Find where the given text appears and provide that cell's center as [X, Y] coordinate. 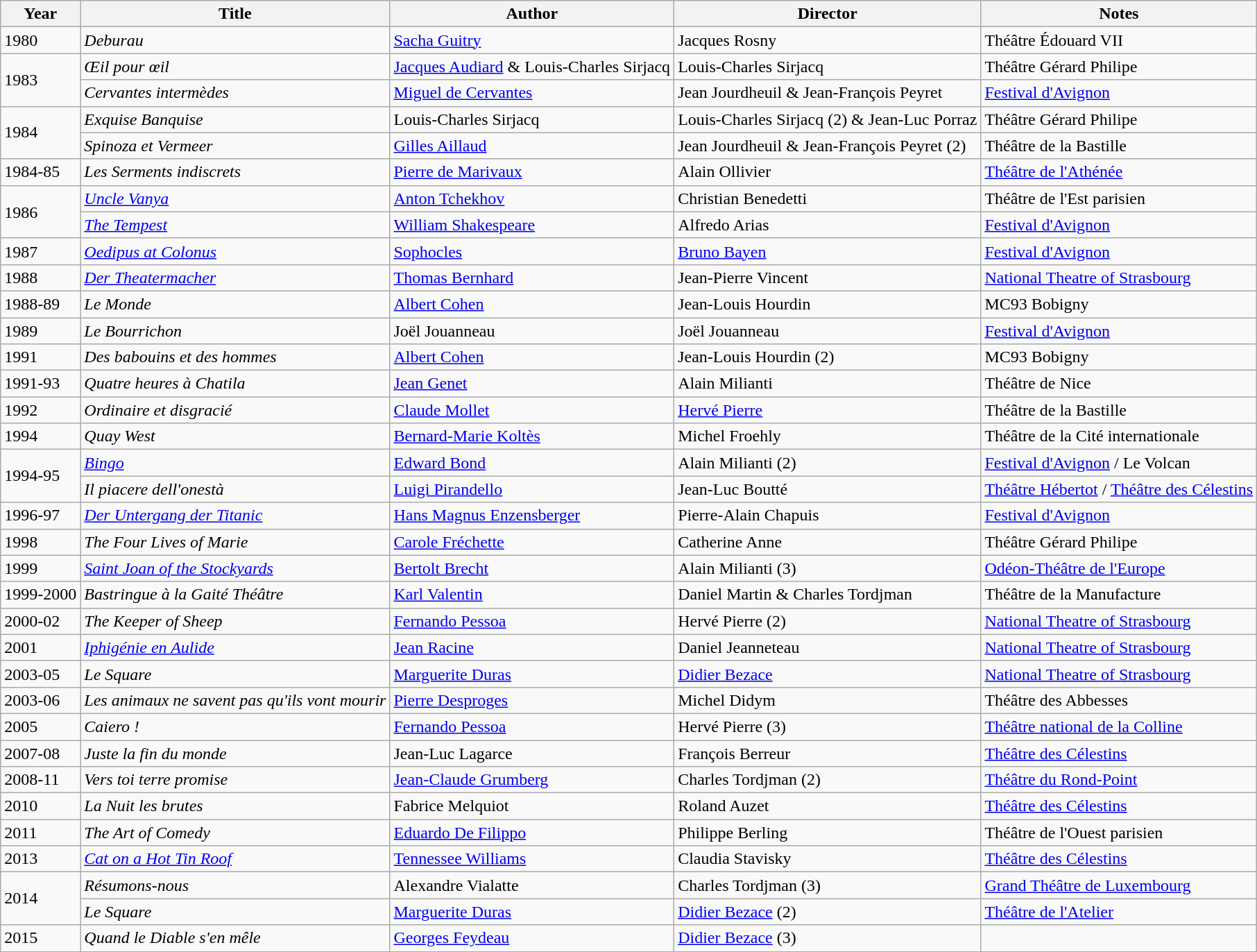
Carole Fréchette [532, 542]
Didier Bezace (3) [828, 938]
2001 [40, 647]
Title [235, 14]
Sacha Guitry [532, 40]
Grand Théâtre de Luxembourg [1119, 885]
Jacques Rosny [828, 40]
1986 [40, 212]
Jean-Luc Lagarce [532, 753]
1988-89 [40, 304]
Uncle Vanya [235, 198]
2005 [40, 726]
Le Monde [235, 304]
Odéon-Théâtre de l'Europe [1119, 568]
Festival d'Avignon / Le Volcan [1119, 463]
1994 [40, 436]
Saint Joan of the Stockyards [235, 568]
Exquise Banquise [235, 119]
Christian Benedetti [828, 198]
Quand le Diable s'en mêle [235, 938]
Alfredo Arias [828, 225]
Gilles Aillaud [532, 146]
Jean Genet [532, 384]
Théâtre national de la Colline [1119, 726]
Michel Froehly [828, 436]
Miguel de Cervantes [532, 93]
Œil pour œil [235, 67]
Didier Bezace [828, 674]
Bertolt Brecht [532, 568]
The Art of Comedy [235, 833]
Hans Magnus Enzensberger [532, 516]
Claude Mollet [532, 410]
1999 [40, 568]
2008-11 [40, 780]
The Four Lives of Marie [235, 542]
Notes [1119, 14]
Théâtre de Nice [1119, 384]
Author [532, 14]
Edward Bond [532, 463]
Jean Jourdheuil & Jean-François Peyret (2) [828, 146]
1983 [40, 80]
Daniel Jeanneteau [828, 647]
Théâtre de l'Atelier [1119, 912]
Théâtre de la Cité internationale [1119, 436]
Théâtre de l'Est parisien [1119, 198]
1987 [40, 251]
Karl Valentin [532, 595]
Jean-Louis Hourdin [828, 304]
Deburau [235, 40]
Fabrice Melquiot [532, 806]
Louis-Charles Sirjacq (2) & Jean-Luc Porraz [828, 119]
La Nuit les brutes [235, 806]
1994-95 [40, 476]
Alain Milianti [828, 384]
Jean-Pierre Vincent [828, 278]
Caiero ! [235, 726]
2013 [40, 859]
2003-06 [40, 700]
2014 [40, 899]
1988 [40, 278]
1998 [40, 542]
François Berreur [828, 753]
Juste la fin du monde [235, 753]
Oedipus at Colonus [235, 251]
Le Bourrichon [235, 331]
Cervantes intermèdes [235, 93]
Théâtre de l'Athénée [1119, 172]
Spinoza et Vermeer [235, 146]
Thomas Bernhard [532, 278]
Cat on a Hot Tin Roof [235, 859]
Hervé Pierre (2) [828, 621]
Bruno Bayen [828, 251]
Anton Tchekhov [532, 198]
Pierre de Marivaux [532, 172]
Year [40, 14]
Director [828, 14]
2010 [40, 806]
1991-93 [40, 384]
Alain Milianti (2) [828, 463]
Didier Bezace (2) [828, 912]
Théâtre de la Manufacture [1119, 595]
Georges Feydeau [532, 938]
Tennessee Williams [532, 859]
Roland Auzet [828, 806]
Hervé Pierre (3) [828, 726]
Charles Tordjman (2) [828, 780]
Les animaux ne savent pas qu'ils vont mourir [235, 700]
2000-02 [40, 621]
The Tempest [235, 225]
Luigi Pirandello [532, 489]
2015 [40, 938]
Catherine Anne [828, 542]
Théâtre Édouard VII [1119, 40]
The Keeper of Sheep [235, 621]
1984 [40, 133]
Théâtre du Rond-Point [1119, 780]
Philippe Berling [828, 833]
Jean Jourdheuil & Jean-François Peyret [828, 93]
Alexandre Vialatte [532, 885]
Der Untergang der Titanic [235, 516]
Jean Racine [532, 647]
William Shakespeare [532, 225]
Jean-Luc Boutté [828, 489]
2003-05 [40, 674]
1991 [40, 357]
Der Theatermacher [235, 278]
Eduardo De Filippo [532, 833]
Bastringue à la Gaité Théâtre [235, 595]
2007-08 [40, 753]
Daniel Martin & Charles Tordjman [828, 595]
Claudia Stavisky [828, 859]
2011 [40, 833]
Jean-Louis Hourdin (2) [828, 357]
Iphigénie en Aulide [235, 647]
Hervé Pierre [828, 410]
Jacques Audiard & Louis-Charles Sirjacq [532, 67]
1992 [40, 410]
Vers toi terre promise [235, 780]
Pierre-Alain Chapuis [828, 516]
Ordinaire et disgracié [235, 410]
Bernard-Marie Koltès [532, 436]
Des babouins et des hommes [235, 357]
1980 [40, 40]
Quatre heures à Chatila [235, 384]
Il piacere dell'onestà [235, 489]
Jean-Claude Grumberg [532, 780]
1996-97 [40, 516]
Résumons-nous [235, 885]
1984-85 [40, 172]
Quay West [235, 436]
Bingo [235, 463]
Les Serments indiscrets [235, 172]
Charles Tordjman (3) [828, 885]
Théâtre de l'Ouest parisien [1119, 833]
1999-2000 [40, 595]
Théâtre des Abbesses [1119, 700]
Théâtre Hébertot / Théâtre des Célestins [1119, 489]
Alain Milianti (3) [828, 568]
1989 [40, 331]
Michel Didym [828, 700]
Alain Ollivier [828, 172]
Sophocles [532, 251]
Pierre Desproges [532, 700]
